Provide the (x, y) coordinate of the cell's center where the given text is located.  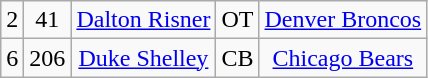
Chicago Bears (343, 58)
Dalton Risner (144, 20)
206 (48, 58)
Duke Shelley (144, 58)
41 (48, 20)
2 (12, 20)
OT (238, 20)
Denver Broncos (343, 20)
6 (12, 58)
CB (238, 58)
